Return [X, Y] of the center of cell containing provided text 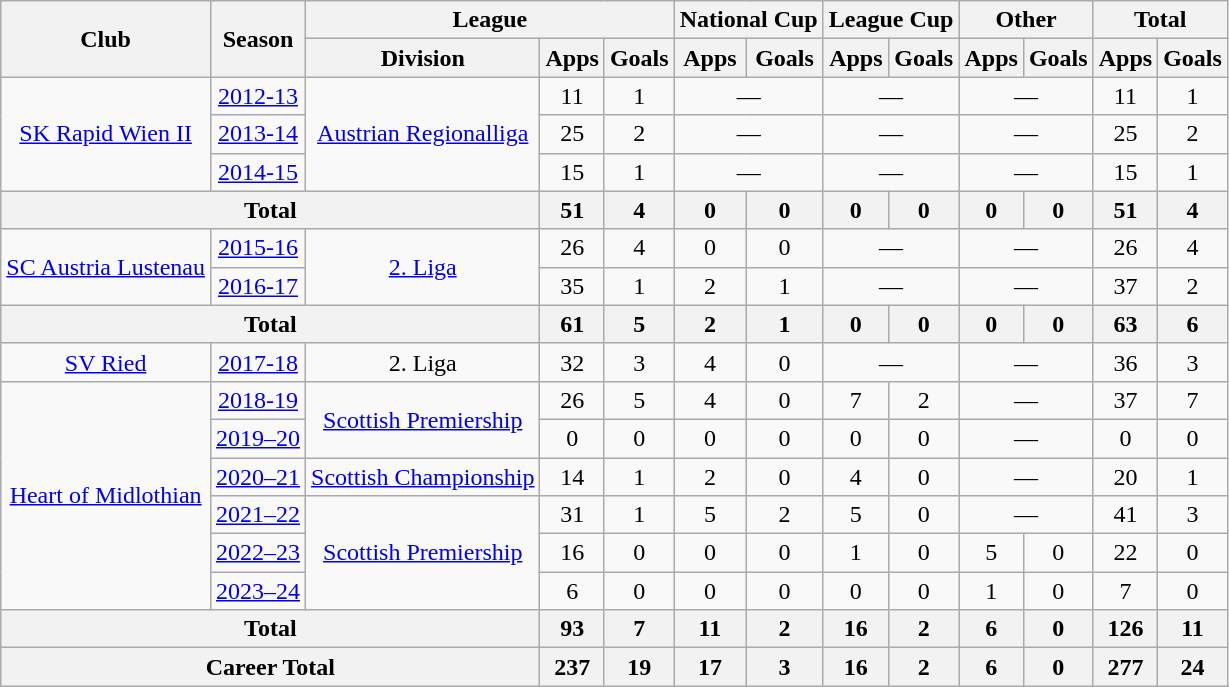
Austrian Regionalliga [423, 134]
Division [423, 58]
Career Total [270, 667]
2020–21 [258, 477]
35 [572, 286]
SK Rapid Wien II [106, 134]
2021–22 [258, 515]
2013-14 [258, 134]
2015-16 [258, 248]
17 [710, 667]
Club [106, 39]
32 [572, 362]
League Cup [891, 20]
277 [1125, 667]
61 [572, 324]
2012-13 [258, 96]
League [490, 20]
14 [572, 477]
22 [1125, 553]
41 [1125, 515]
126 [1125, 629]
36 [1125, 362]
SV Ried [106, 362]
2019–20 [258, 438]
SC Austria Lustenau [106, 267]
2023–24 [258, 591]
2017-18 [258, 362]
Season [258, 39]
2016-17 [258, 286]
Heart of Midlothian [106, 495]
237 [572, 667]
Other [1026, 20]
2018-19 [258, 400]
93 [572, 629]
20 [1125, 477]
24 [1193, 667]
Scottish Championship [423, 477]
31 [572, 515]
19 [639, 667]
2014-15 [258, 172]
63 [1125, 324]
2022–23 [258, 553]
National Cup [748, 20]
